Capture the cell that displays the provided text and extract its (x, y) central coordinate. 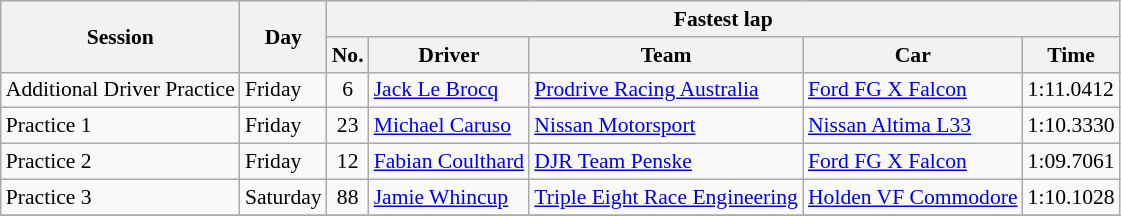
DJR Team Penske (666, 162)
Triple Eight Race Engineering (666, 197)
Michael Caruso (450, 126)
1:11.0412 (1072, 90)
Car (913, 55)
Day (284, 36)
Fastest lap (724, 19)
Saturday (284, 197)
1:10.3330 (1072, 126)
No. (348, 55)
Jamie Whincup (450, 197)
Practice 2 (120, 162)
Session (120, 36)
Prodrive Racing Australia (666, 90)
1:10.1028 (1072, 197)
Driver (450, 55)
12 (348, 162)
Time (1072, 55)
23 (348, 126)
Nissan Altima L33 (913, 126)
1:09.7061 (1072, 162)
Nissan Motorsport (666, 126)
88 (348, 197)
Holden VF Commodore (913, 197)
Team (666, 55)
Practice 3 (120, 197)
Fabian Coulthard (450, 162)
Additional Driver Practice (120, 90)
Jack Le Brocq (450, 90)
6 (348, 90)
Practice 1 (120, 126)
